From the cell containing the given text, extract its center point as [x, y] coordinate. 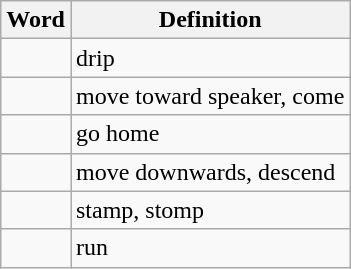
run [210, 248]
Word [36, 20]
move toward speaker, come [210, 96]
stamp, stomp [210, 210]
Definition [210, 20]
move downwards, descend [210, 172]
drip [210, 58]
go home [210, 134]
